Pinpoint the cell where the given text exists, returning its (X, Y) midpoint coordinate. 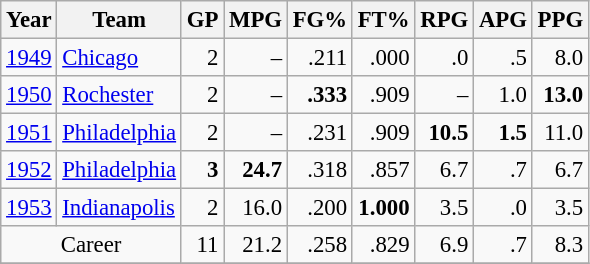
16.0 (256, 208)
8.0 (560, 58)
10.5 (444, 133)
Year (29, 20)
6.9 (444, 245)
11 (202, 245)
.231 (320, 133)
PPG (560, 20)
GP (202, 20)
FG% (320, 20)
MPG (256, 20)
Rochester (119, 95)
Chicago (119, 58)
13.0 (560, 95)
.000 (384, 58)
.857 (384, 170)
Indianapolis (119, 208)
1949 (29, 58)
8.3 (560, 245)
.333 (320, 95)
1951 (29, 133)
APG (504, 20)
.211 (320, 58)
.829 (384, 245)
24.7 (256, 170)
RPG (444, 20)
.5 (504, 58)
.258 (320, 245)
1953 (29, 208)
3 (202, 170)
Career (92, 245)
11.0 (560, 133)
1952 (29, 170)
1.000 (384, 208)
.318 (320, 170)
1950 (29, 95)
FT% (384, 20)
Team (119, 20)
1.0 (504, 95)
.200 (320, 208)
1.5 (504, 133)
21.2 (256, 245)
